Output the [X, Y] coordinate of the center of the cell containing the given text.  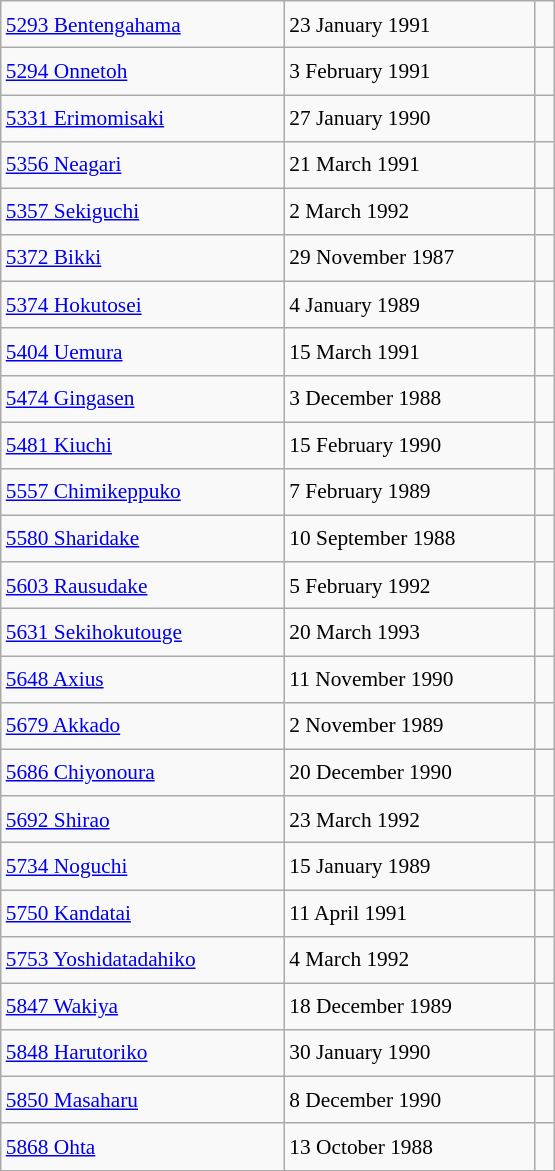
29 November 1987 [409, 258]
7 February 1989 [409, 492]
18 December 1989 [409, 1006]
5374 Hokutosei [143, 306]
20 December 1990 [409, 772]
15 January 1989 [409, 866]
4 March 1992 [409, 960]
2 March 1992 [409, 212]
5404 Uemura [143, 352]
5331 Erimomisaki [143, 118]
5557 Chimikeppuko [143, 492]
5481 Kiuchi [143, 446]
5648 Axius [143, 680]
5679 Akkado [143, 726]
5750 Kandatai [143, 914]
20 March 1993 [409, 632]
15 February 1990 [409, 446]
5848 Harutoriko [143, 1054]
5294 Onnetoh [143, 72]
3 December 1988 [409, 398]
8 December 1990 [409, 1100]
13 October 1988 [409, 1146]
23 January 1991 [409, 24]
5357 Sekiguchi [143, 212]
5293 Bentengahama [143, 24]
27 January 1990 [409, 118]
5356 Neagari [143, 164]
5847 Wakiya [143, 1006]
5692 Shirao [143, 820]
5372 Bikki [143, 258]
5603 Rausudake [143, 586]
11 November 1990 [409, 680]
5734 Noguchi [143, 866]
15 March 1991 [409, 352]
30 January 1990 [409, 1054]
5631 Sekihokutouge [143, 632]
5868 Ohta [143, 1146]
10 September 1988 [409, 538]
5850 Masaharu [143, 1100]
21 March 1991 [409, 164]
23 March 1992 [409, 820]
5686 Chiyonoura [143, 772]
5580 Sharidake [143, 538]
3 February 1991 [409, 72]
5474 Gingasen [143, 398]
5 February 1992 [409, 586]
11 April 1991 [409, 914]
2 November 1989 [409, 726]
5753 Yoshidatadahiko [143, 960]
4 January 1989 [409, 306]
